Determine the (x, y) coordinate at the center of the cell enclosing the given text.  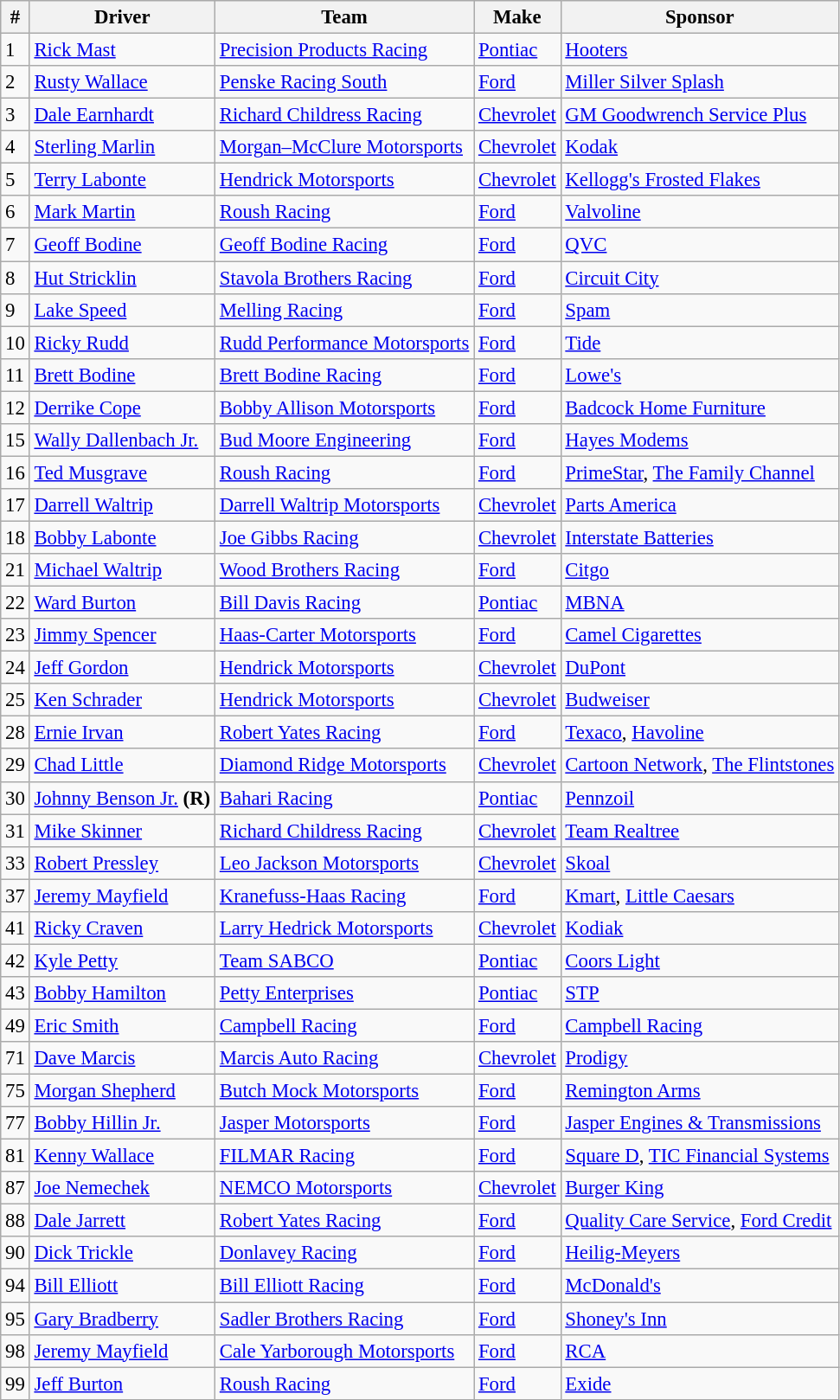
Kodak (700, 147)
Precision Products Racing (344, 50)
Coors Light (700, 960)
Diamond Ridge Motorsports (344, 766)
Rudd Performance Motorsports (344, 343)
87 (16, 1188)
Citgo (700, 570)
5 (16, 180)
Parts America (700, 505)
Kranefuss-Haas Racing (344, 896)
33 (16, 863)
Gary Bradberry (122, 1319)
STP (700, 993)
Badcock Home Furniture (700, 408)
Budweiser (700, 700)
30 (16, 798)
Bill Elliott (122, 1286)
Marcis Auto Racing (344, 1058)
Texaco, Havoline (700, 733)
McDonald's (700, 1286)
Jimmy Spencer (122, 635)
Petty Enterprises (344, 993)
Ernie Irvan (122, 733)
FILMAR Racing (344, 1156)
Kenny Wallace (122, 1156)
Hooters (700, 50)
17 (16, 505)
Geoff Bodine Racing (344, 245)
Jeff Burton (122, 1384)
Driver (122, 17)
8 (16, 278)
Penske Racing South (344, 82)
Derrike Cope (122, 408)
Bahari Racing (344, 798)
29 (16, 766)
Team SABCO (344, 960)
10 (16, 343)
Remington Arms (700, 1091)
Michael Waltrip (122, 570)
Hayes Modems (700, 440)
21 (16, 570)
Dave Marcis (122, 1058)
Prodigy (700, 1058)
GM Goodwrench Service Plus (700, 115)
Leo Jackson Motorsports (344, 863)
Team Realtree (700, 831)
23 (16, 635)
Kmart, Little Caesars (700, 896)
Jasper Engines & Transmissions (700, 1123)
Dick Trickle (122, 1254)
90 (16, 1254)
Kyle Petty (122, 960)
Ted Musgrave (122, 472)
Brett Bodine Racing (344, 375)
Skoal (700, 863)
Cale Yarborough Motorsports (344, 1351)
41 (16, 928)
# (16, 17)
Circuit City (700, 278)
Haas-Carter Motorsports (344, 635)
Darrell Waltrip Motorsports (344, 505)
49 (16, 1025)
94 (16, 1286)
2 (16, 82)
Kodiak (700, 928)
11 (16, 375)
18 (16, 537)
Pennzoil (700, 798)
24 (16, 668)
Kellogg's Frosted Flakes (700, 180)
98 (16, 1351)
DuPont (700, 668)
Darrell Waltrip (122, 505)
Ricky Craven (122, 928)
88 (16, 1221)
MBNA (700, 603)
Burger King (700, 1188)
9 (16, 310)
25 (16, 700)
Make (517, 17)
Joe Gibbs Racing (344, 537)
Quality Care Service, Ford Credit (700, 1221)
12 (16, 408)
Sterling Marlin (122, 147)
Joe Nemechek (122, 1188)
99 (16, 1384)
Morgan Shepherd (122, 1091)
75 (16, 1091)
Team (344, 17)
Tide (700, 343)
Bill Elliott Racing (344, 1286)
Rick Mast (122, 50)
71 (16, 1058)
Wally Dallenbach Jr. (122, 440)
6 (16, 212)
Heilig-Meyers (700, 1254)
22 (16, 603)
Jasper Motorsports (344, 1123)
NEMCO Motorsports (344, 1188)
Square D, TIC Financial Systems (700, 1156)
Bud Moore Engineering (344, 440)
Exide (700, 1384)
Dale Jarrett (122, 1221)
Butch Mock Motorsports (344, 1091)
Bobby Hamilton (122, 993)
15 (16, 440)
Mark Martin (122, 212)
Lowe's (700, 375)
Brett Bodine (122, 375)
Morgan–McClure Motorsports (344, 147)
43 (16, 993)
PrimeStar, The Family Channel (700, 472)
Stavola Brothers Racing (344, 278)
Interstate Batteries (700, 537)
Rusty Wallace (122, 82)
Eric Smith (122, 1025)
Larry Hedrick Motorsports (344, 928)
Bobby Allison Motorsports (344, 408)
Ricky Rudd (122, 343)
81 (16, 1156)
Johnny Benson Jr. (R) (122, 798)
Terry Labonte (122, 180)
3 (16, 115)
Shoney's Inn (700, 1319)
Lake Speed (122, 310)
Bobby Hillin Jr. (122, 1123)
42 (16, 960)
1 (16, 50)
Robert Pressley (122, 863)
28 (16, 733)
RCA (700, 1351)
16 (16, 472)
Bobby Labonte (122, 537)
77 (16, 1123)
Sadler Brothers Racing (344, 1319)
Mike Skinner (122, 831)
Donlavey Racing (344, 1254)
Bill Davis Racing (344, 603)
4 (16, 147)
Melling Racing (344, 310)
Ward Burton (122, 603)
31 (16, 831)
Chad Little (122, 766)
Miller Silver Splash (700, 82)
Dale Earnhardt (122, 115)
37 (16, 896)
Valvoline (700, 212)
Geoff Bodine (122, 245)
7 (16, 245)
QVC (700, 245)
Hut Stricklin (122, 278)
Ken Schrader (122, 700)
Sponsor (700, 17)
95 (16, 1319)
Camel Cigarettes (700, 635)
Spam (700, 310)
Wood Brothers Racing (344, 570)
Jeff Gordon (122, 668)
Cartoon Network, The Flintstones (700, 766)
